Output the (x, y) coordinate of the center of the cell containing the given text.  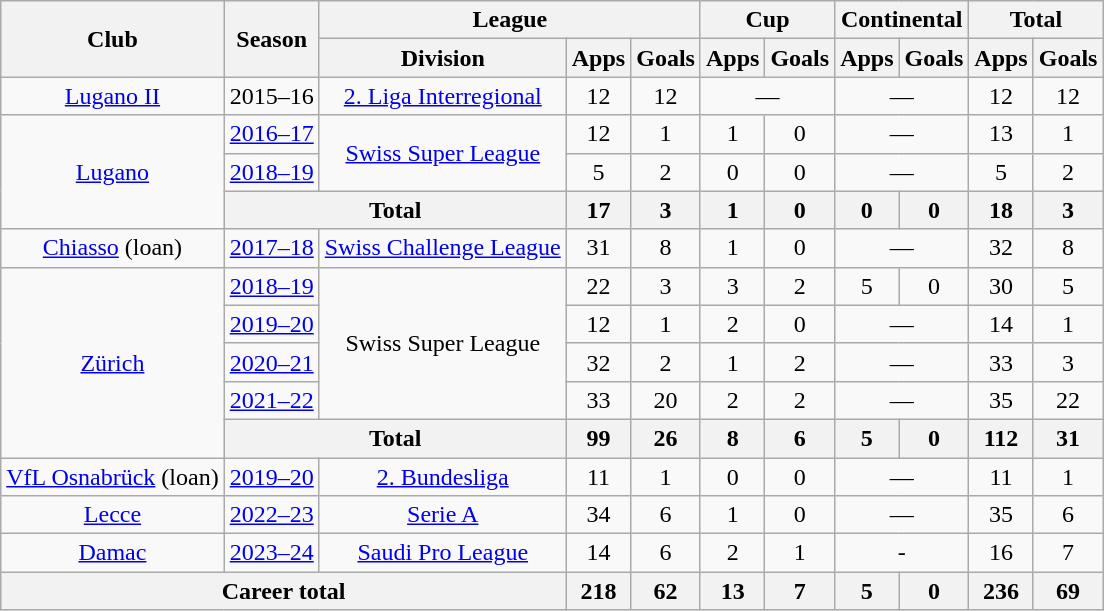
Chiasso (loan) (112, 248)
Swiss Challenge League (442, 248)
2. Bundesliga (442, 477)
Lugano II (112, 96)
2020–21 (272, 362)
2017–18 (272, 248)
Division (442, 58)
17 (598, 210)
2016–17 (272, 134)
VfL Osnabrück (loan) (112, 477)
2023–24 (272, 553)
Continental (902, 20)
2015–16 (272, 96)
99 (598, 438)
League (510, 20)
- (902, 553)
16 (1001, 553)
Cup (767, 20)
Club (112, 39)
18 (1001, 210)
30 (1001, 286)
2. Liga Interregional (442, 96)
34 (598, 515)
2022–23 (272, 515)
236 (1001, 591)
Zürich (112, 362)
26 (666, 438)
Damac (112, 553)
Lecce (112, 515)
Saudi Pro League (442, 553)
Season (272, 39)
Serie A (442, 515)
112 (1001, 438)
2021–22 (272, 400)
62 (666, 591)
20 (666, 400)
Lugano (112, 172)
218 (598, 591)
69 (1068, 591)
Career total (284, 591)
